Search for the cell housing the specified text and yield its (x, y) center coordinate. 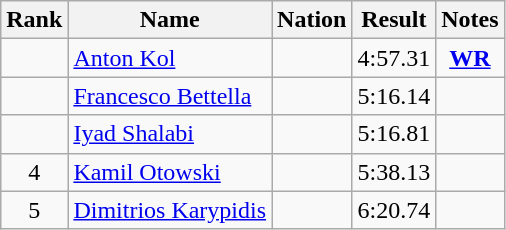
Name (170, 20)
5 (34, 210)
Francesco Bettella (170, 96)
5:38.13 (394, 172)
Dimitrios Karypidis (170, 210)
5:16.14 (394, 96)
4:57.31 (394, 58)
Kamil Otowski (170, 172)
Anton Kol (170, 58)
Result (394, 20)
Rank (34, 20)
Nation (312, 20)
Notes (470, 20)
5:16.81 (394, 134)
Iyad Shalabi (170, 134)
6:20.74 (394, 210)
WR (470, 58)
4 (34, 172)
